Return (x, y) of the center of cell containing provided text 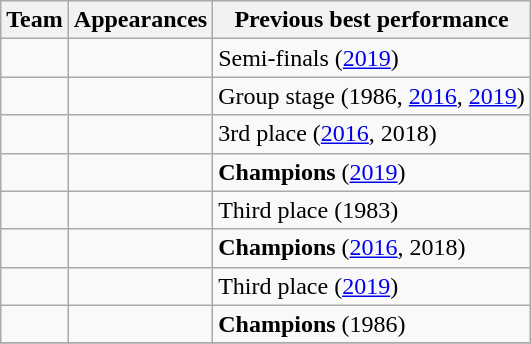
Group stage (1986, 2016, 2019) (372, 96)
Previous best performance (372, 20)
Team (35, 20)
Third place (1983) (372, 210)
Appearances (140, 20)
Semi-finals (2019) (372, 58)
3rd place (2016, 2018) (372, 134)
Champions (2019) (372, 172)
Third place (2019) (372, 286)
Champions (2016, 2018) (372, 248)
Champions (1986) (372, 324)
